Provide the (x, y) coordinate of the cell's center where the given text is located.  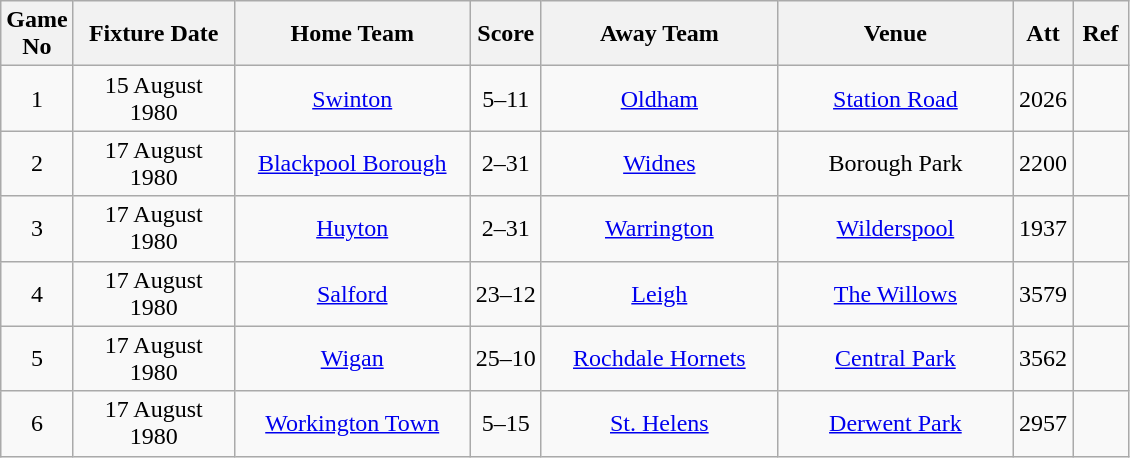
Central Park (895, 358)
Venue (895, 34)
2200 (1042, 164)
Wilderspool (895, 228)
5–11 (506, 98)
Away Team (659, 34)
Borough Park (895, 164)
Wigan (352, 358)
Warrington (659, 228)
Ref (1100, 34)
1937 (1042, 228)
3 (37, 228)
Blackpool Borough (352, 164)
3562 (1042, 358)
6 (37, 424)
Derwent Park (895, 424)
5–15 (506, 424)
Fixture Date (154, 34)
4 (37, 294)
Home Team (352, 34)
5 (37, 358)
Leigh (659, 294)
The Willows (895, 294)
Workington Town (352, 424)
Score (506, 34)
23–12 (506, 294)
Widnes (659, 164)
Att (1042, 34)
2 (37, 164)
1 (37, 98)
2957 (1042, 424)
Game No (37, 34)
25–10 (506, 358)
Salford (352, 294)
2026 (1042, 98)
Rochdale Hornets (659, 358)
Swinton (352, 98)
Oldham (659, 98)
Huyton (352, 228)
15 August 1980 (154, 98)
Station Road (895, 98)
3579 (1042, 294)
St. Helens (659, 424)
